Provide the (X, Y) coordinate of the cell's center where the given text is located.  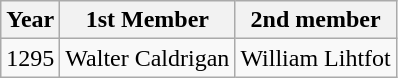
William Lihtfot (316, 58)
2nd member (316, 20)
1st Member (148, 20)
Year (30, 20)
Walter Caldrigan (148, 58)
1295 (30, 58)
